For the text-containing cell, return its midpoint in [X, Y] coordinate format. 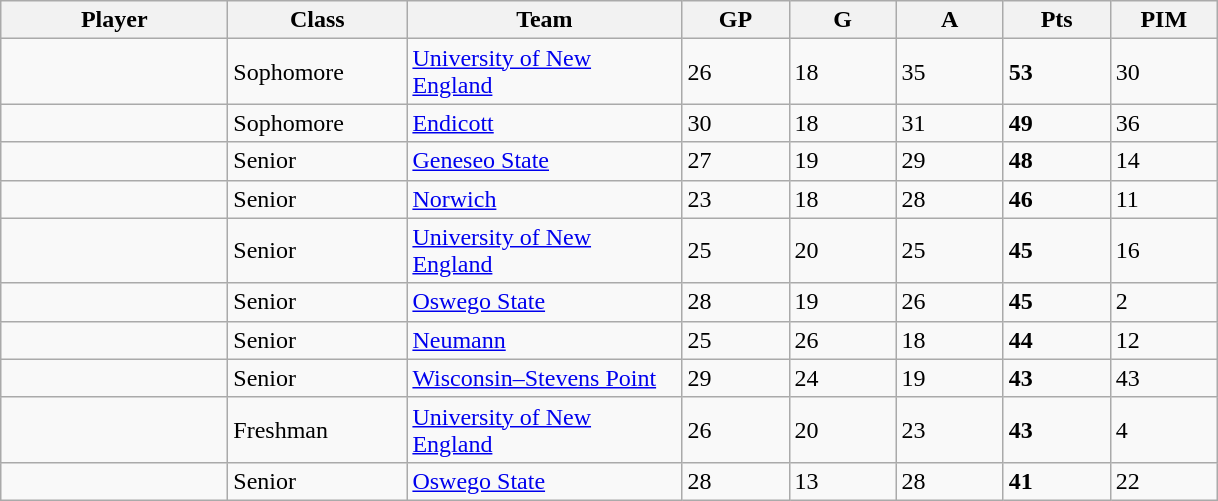
27 [736, 161]
22 [1164, 481]
35 [950, 72]
Class [318, 20]
24 [842, 378]
A [950, 20]
4 [1164, 430]
53 [1056, 72]
16 [1164, 250]
36 [1164, 123]
Freshman [318, 430]
31 [950, 123]
Neumann [544, 340]
2 [1164, 302]
12 [1164, 340]
Pts [1056, 20]
Team [544, 20]
Geneseo State [544, 161]
44 [1056, 340]
41 [1056, 481]
GP [736, 20]
Norwich [544, 199]
11 [1164, 199]
Endicott [544, 123]
46 [1056, 199]
14 [1164, 161]
G [842, 20]
Player [114, 20]
48 [1056, 161]
PIM [1164, 20]
Wisconsin–Stevens Point [544, 378]
49 [1056, 123]
13 [842, 481]
